Locate the cell with the specified text and output its [x, y] center coordinate. 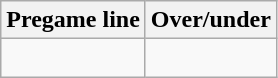
Over/under [210, 20]
Pregame line [74, 20]
